Extract the (X, Y) coordinate from the center of the cell holding the provided text.  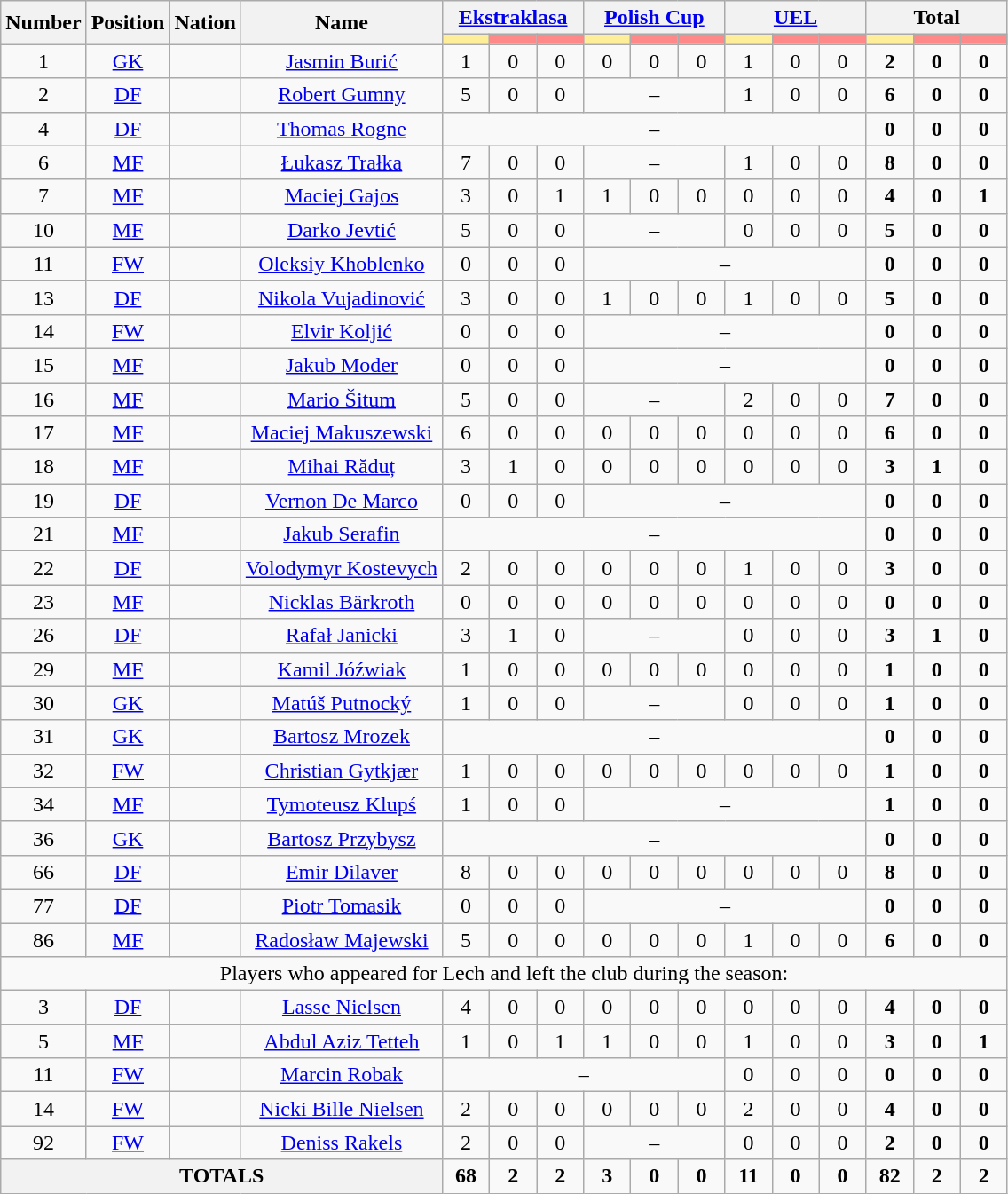
Bartosz Przybysz (341, 838)
Name (341, 23)
Rafał Janicki (341, 636)
66 (43, 872)
22 (43, 568)
Maciej Gajos (341, 196)
Mario Šitum (341, 399)
Nicki Bille Nielsen (341, 1109)
Maciej Makuszewski (341, 433)
Robert Gumny (341, 95)
Bartosz Mrozek (341, 737)
36 (43, 838)
Jakub Moder (341, 365)
13 (43, 297)
Elvir Koljić (341, 331)
Players who appeared for Lech and left the club during the season: (504, 974)
Christian Gytkjær (341, 771)
Ekstraklasa (513, 18)
Łukasz Trałka (341, 162)
68 (467, 1176)
Number (43, 23)
Nicklas Bärkroth (341, 602)
86 (43, 940)
Nation (205, 23)
Mihai Răduț (341, 467)
Darko Jevtić (341, 230)
26 (43, 636)
92 (43, 1143)
Nikola Vujadinović (341, 297)
Piotr Tomasik (341, 905)
30 (43, 703)
Emir Dilaver (341, 872)
Thomas Rogne (341, 129)
Deniss Rakels (341, 1143)
Volodymyr Kostevych (341, 568)
Jasmin Burić (341, 61)
29 (43, 669)
Radosław Majewski (341, 940)
31 (43, 737)
Vernon De Marco (341, 501)
82 (889, 1176)
Polish Cup (655, 18)
Oleksiy Khoblenko (341, 264)
Kamil Jóźwiak (341, 669)
15 (43, 365)
23 (43, 602)
Total (937, 18)
Matúš Putnocký (341, 703)
UEL (795, 18)
19 (43, 501)
32 (43, 771)
Jakub Serafin (341, 534)
34 (43, 804)
16 (43, 399)
Tymoteusz Klupś (341, 804)
18 (43, 467)
TOTALS (222, 1176)
21 (43, 534)
Position (128, 23)
Marcin Robak (341, 1075)
77 (43, 905)
10 (43, 230)
Abdul Aziz Tetteh (341, 1041)
17 (43, 433)
Lasse Nielsen (341, 1008)
